Detect which cell encompasses the target text, then output its [X, Y] center coordinate. 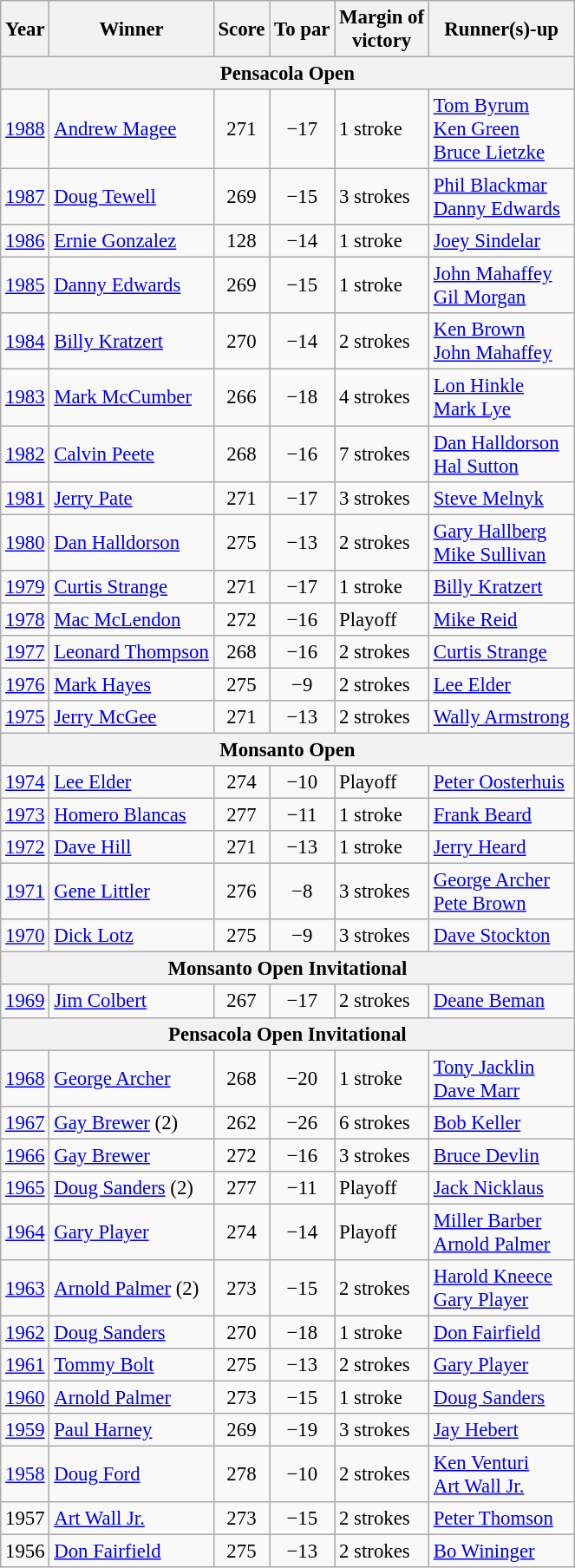
1976 [25, 684]
1968 [25, 1079]
Mark McCumber [132, 397]
Arnold Palmer [132, 1398]
1984 [25, 342]
1983 [25, 397]
Doug Sanders (2) [132, 1188]
276 [241, 892]
Gay Brewer [132, 1155]
Tony Jacklin Dave Marr [501, 1079]
Ernie Gonzalez [132, 241]
Wally Armstrong [501, 717]
Jerry McGee [132, 717]
Jim Colbert [132, 1002]
Calvin Peete [132, 454]
6 strokes [382, 1122]
1959 [25, 1430]
Leonard Thompson [132, 652]
Lon Hinkle Mark Lye [501, 397]
Peter Oosterhuis [501, 782]
Andrew Magee [132, 129]
1972 [25, 847]
1960 [25, 1398]
Year [25, 29]
266 [241, 397]
1966 [25, 1155]
1970 [25, 936]
Homero Blancas [132, 815]
Winner [132, 29]
1978 [25, 619]
Doug Tewell [132, 198]
1982 [25, 454]
−20 [302, 1079]
George Archer Pete Brown [501, 892]
1974 [25, 782]
Phil Blackmar Danny Edwards [501, 198]
128 [241, 241]
Harold Kneece Gary Player [501, 1289]
Tom Byrum Ken Green Bruce Lietzke [501, 129]
267 [241, 1002]
Dan Halldorson Hal Sutton [501, 454]
1987 [25, 198]
Ken Brown John Mahaffey [501, 342]
1979 [25, 586]
1969 [25, 1002]
Margin ofvictory [382, 29]
Bruce Devlin [501, 1155]
Doug Ford [132, 1474]
Bob Keller [501, 1122]
Dave Hill [132, 847]
4 strokes [382, 397]
Arnold Palmer (2) [132, 1289]
Jerry Heard [501, 847]
Ken Venturi Art Wall Jr. [501, 1474]
Runner(s)-up [501, 29]
1967 [25, 1122]
Tommy Bolt [132, 1365]
Steve Melnyk [501, 498]
Art Wall Jr. [132, 1519]
Mike Reid [501, 619]
Dick Lotz [132, 936]
1963 [25, 1289]
1958 [25, 1474]
1956 [25, 1552]
Miller Barber Arnold Palmer [501, 1232]
262 [241, 1122]
1962 [25, 1332]
−26 [302, 1122]
−19 [302, 1430]
Peter Thomson [501, 1519]
Mark Hayes [132, 684]
1986 [25, 241]
Pensacola Open [288, 74]
Gene Littler [132, 892]
Dan Halldorson [132, 543]
1977 [25, 652]
1957 [25, 1519]
1973 [25, 815]
1981 [25, 498]
Mac McLendon [132, 619]
7 strokes [382, 454]
1965 [25, 1188]
1971 [25, 892]
278 [241, 1474]
1961 [25, 1365]
Frank Beard [501, 815]
Dave Stockton [501, 936]
1988 [25, 129]
Monsanto Open [288, 749]
Score [241, 29]
To par [302, 29]
Pensacola Open Invitational [288, 1034]
John Mahaffey Gil Morgan [501, 286]
Jerry Pate [132, 498]
1975 [25, 717]
1980 [25, 543]
Joey Sindelar [501, 241]
George Archer [132, 1079]
Monsanto Open Invitational [288, 969]
−8 [302, 892]
Jack Nicklaus [501, 1188]
Bo Wininger [501, 1552]
Paul Harney [132, 1430]
Gary Hallberg Mike Sullivan [501, 543]
Danny Edwards [132, 286]
1985 [25, 286]
Deane Beman [501, 1002]
1964 [25, 1232]
Gay Brewer (2) [132, 1122]
Jay Hebert [501, 1430]
